Output the (x, y) coordinate of the center of the cell containing the given text.  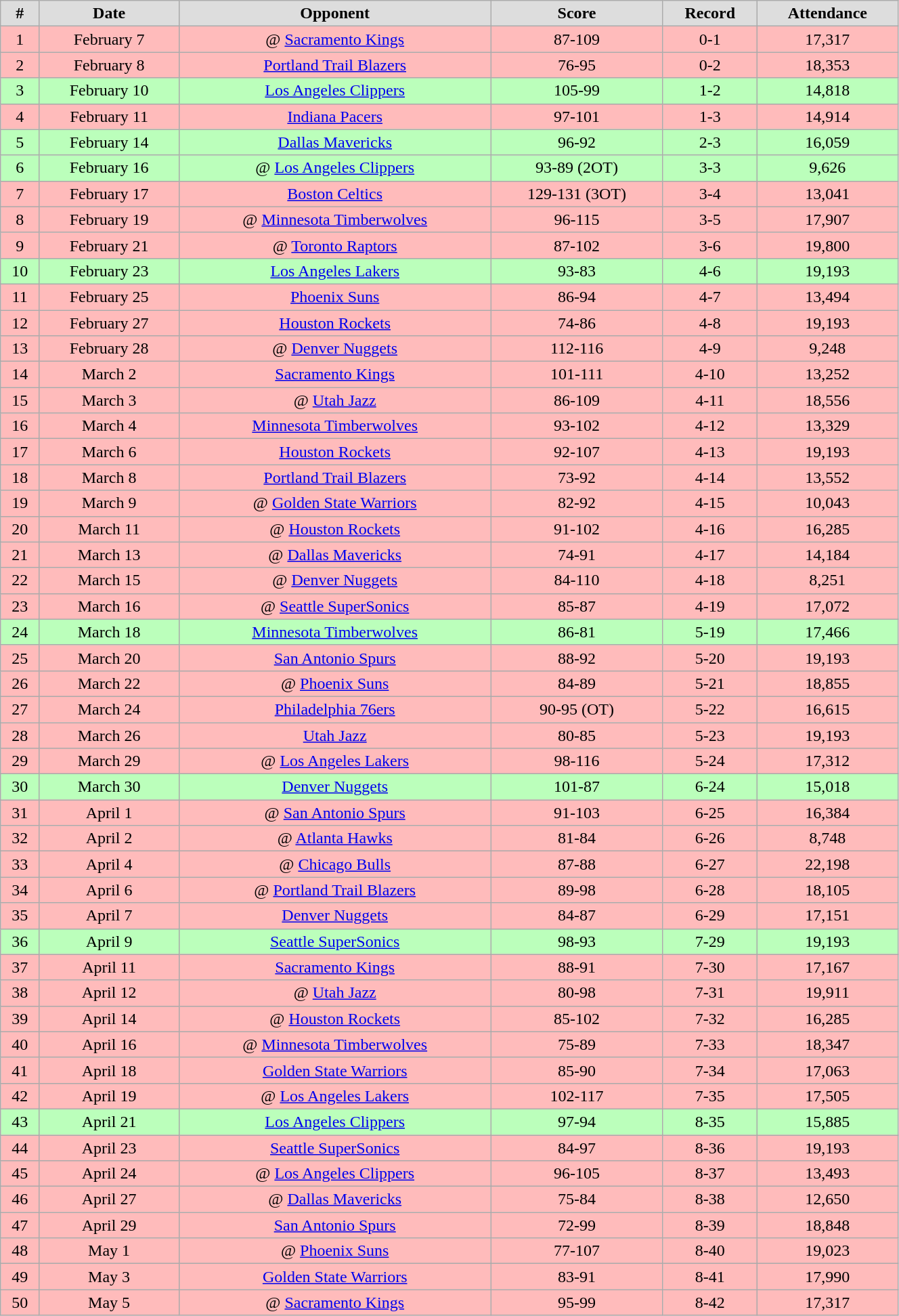
93-102 (577, 426)
18,347 (827, 1044)
April 21 (110, 1122)
16,384 (827, 813)
February 19 (110, 219)
February 7 (110, 39)
17 (20, 452)
74-86 (577, 323)
87-102 (577, 245)
84-87 (577, 916)
February 8 (110, 65)
13,252 (827, 375)
48 (20, 1251)
4-8 (709, 323)
33 (20, 864)
96-105 (577, 1174)
76-95 (577, 65)
19,023 (827, 1251)
97-101 (577, 116)
3-5 (709, 219)
74-91 (577, 555)
10,043 (827, 503)
18,848 (827, 1225)
15 (20, 400)
5-23 (709, 735)
@ Seattle SuperSonics (335, 606)
17,063 (827, 1070)
Los Angeles Lakers (335, 271)
87-88 (577, 864)
4-18 (709, 580)
32 (20, 839)
37 (20, 967)
4-6 (709, 271)
6 (20, 168)
17,907 (827, 219)
95-99 (577, 1302)
4-9 (709, 349)
18,353 (827, 65)
February 10 (110, 91)
14,914 (827, 116)
75-84 (577, 1200)
16,059 (827, 142)
36 (20, 941)
February 11 (110, 116)
Opponent (335, 14)
4-11 (709, 400)
27 (20, 709)
@ Portland Trail Blazers (335, 890)
20 (20, 529)
March 13 (110, 555)
February 27 (110, 323)
6-24 (709, 787)
April 24 (110, 1174)
13,552 (827, 477)
80-85 (577, 735)
February 23 (110, 271)
0-2 (709, 65)
17,072 (827, 606)
Attendance (827, 14)
13,329 (827, 426)
18,105 (827, 890)
86-109 (577, 400)
# (20, 14)
12,650 (827, 1200)
April 29 (110, 1225)
1 (20, 39)
28 (20, 735)
3 (20, 91)
89-98 (577, 890)
112-116 (577, 349)
8-35 (709, 1122)
85-87 (577, 606)
15,018 (827, 787)
17,505 (827, 1096)
17,466 (827, 632)
101-87 (577, 787)
3-3 (709, 168)
13,493 (827, 1174)
4-10 (709, 375)
91-103 (577, 813)
February 21 (110, 245)
88-91 (577, 967)
29 (20, 761)
21 (20, 555)
46 (20, 1200)
February 25 (110, 297)
81-84 (577, 839)
March 8 (110, 477)
9,626 (827, 168)
17,312 (827, 761)
86-94 (577, 297)
@ Golden State Warriors (335, 503)
0-1 (709, 39)
April 2 (110, 839)
5-21 (709, 683)
April 23 (110, 1148)
84-89 (577, 683)
2 (20, 65)
4-12 (709, 426)
8-41 (709, 1277)
93-89 (2OT) (577, 168)
April 7 (110, 916)
7-31 (709, 993)
85-102 (577, 1019)
4-15 (709, 503)
96-92 (577, 142)
18,556 (827, 400)
March 3 (110, 400)
March 9 (110, 503)
43 (20, 1122)
March 30 (110, 787)
4-17 (709, 555)
14,818 (827, 91)
16,615 (827, 709)
83-91 (577, 1277)
Score (577, 14)
Philadelphia 76ers (335, 709)
82-92 (577, 503)
96-115 (577, 219)
March 15 (110, 580)
17,167 (827, 967)
18,855 (827, 683)
April 27 (110, 1200)
19 (20, 503)
18 (20, 477)
Indiana Pacers (335, 116)
14,184 (827, 555)
Utah Jazz (335, 735)
March 2 (110, 375)
3-6 (709, 245)
8-40 (709, 1251)
6-28 (709, 890)
February 14 (110, 142)
May 1 (110, 1251)
March 6 (110, 452)
8,748 (827, 839)
April 19 (110, 1096)
March 18 (110, 632)
39 (20, 1019)
24 (20, 632)
14 (20, 375)
41 (20, 1070)
March 4 (110, 426)
105-99 (577, 91)
7-33 (709, 1044)
4-13 (709, 452)
@ Atlanta Hawks (335, 839)
13 (20, 349)
30 (20, 787)
45 (20, 1174)
98-93 (577, 941)
April 9 (110, 941)
72-99 (577, 1225)
March 29 (110, 761)
42 (20, 1096)
73-92 (577, 477)
97-94 (577, 1122)
1-3 (709, 116)
8 (20, 219)
4-19 (709, 606)
77-107 (577, 1251)
March 24 (110, 709)
5-24 (709, 761)
May 5 (110, 1302)
April 12 (110, 993)
49 (20, 1277)
8-37 (709, 1174)
8-36 (709, 1148)
February 17 (110, 194)
23 (20, 606)
5-20 (709, 658)
Phoenix Suns (335, 297)
5 (20, 142)
80-98 (577, 993)
102-117 (577, 1096)
22 (20, 580)
8-38 (709, 1200)
@ Chicago Bulls (335, 864)
13,494 (827, 297)
9 (20, 245)
7-34 (709, 1070)
April 16 (110, 1044)
12 (20, 323)
7-35 (709, 1096)
84-97 (577, 1148)
19,911 (827, 993)
15,885 (827, 1122)
13,041 (827, 194)
10 (20, 271)
16 (20, 426)
April 14 (110, 1019)
7-29 (709, 941)
6-29 (709, 916)
26 (20, 683)
April 18 (110, 1070)
84-110 (577, 580)
@ Toronto Raptors (335, 245)
85-90 (577, 1070)
March 26 (110, 735)
7-30 (709, 967)
February 28 (110, 349)
38 (20, 993)
50 (20, 1302)
34 (20, 890)
7-32 (709, 1019)
88-92 (577, 658)
Record (709, 14)
7 (20, 194)
86-81 (577, 632)
2-3 (709, 142)
March 11 (110, 529)
April 11 (110, 967)
6-27 (709, 864)
75-89 (577, 1044)
8-39 (709, 1225)
8,251 (827, 580)
25 (20, 658)
31 (20, 813)
5-22 (709, 709)
Boston Celtics (335, 194)
Dallas Mavericks (335, 142)
April 4 (110, 864)
@ San Antonio Spurs (335, 813)
87-109 (577, 39)
4 (20, 116)
35 (20, 916)
19,800 (827, 245)
17,151 (827, 916)
1-2 (709, 91)
93-83 (577, 271)
98-116 (577, 761)
90-95 (OT) (577, 709)
11 (20, 297)
6-25 (709, 813)
April 6 (110, 890)
March 20 (110, 658)
6-26 (709, 839)
4-14 (709, 477)
February 16 (110, 168)
5-19 (709, 632)
May 3 (110, 1277)
4-7 (709, 297)
129-131 (3OT) (577, 194)
44 (20, 1148)
9,248 (827, 349)
March 16 (110, 606)
47 (20, 1225)
101-111 (577, 375)
4-16 (709, 529)
8-42 (709, 1302)
22,198 (827, 864)
April 1 (110, 813)
40 (20, 1044)
Date (110, 14)
92-107 (577, 452)
March 22 (110, 683)
3-4 (709, 194)
91-102 (577, 529)
17,990 (827, 1277)
